Output the [x, y] coordinate of the center of the cell containing the given text.  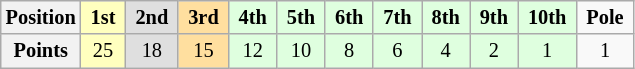
2 [494, 51]
6 [397, 51]
2nd [152, 17]
7th [397, 17]
1st [104, 17]
8th [446, 17]
3rd [203, 17]
Points [41, 51]
10 [301, 51]
15 [203, 51]
Pole [604, 17]
6th [349, 17]
Position [41, 17]
10th [547, 17]
12 [253, 51]
4 [446, 51]
5th [301, 17]
18 [152, 51]
8 [349, 51]
9th [494, 17]
4th [253, 17]
25 [104, 51]
